Search for the cell housing the specified text and yield its [x, y] center coordinate. 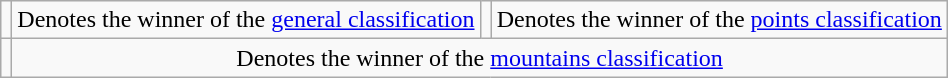
Denotes the winner of the points classification [719, 20]
Denotes the winner of the general classification [246, 20]
Denotes the winner of the mountains classification [480, 58]
